Scan for the cell matching the given text and deliver its (x, y) coordinate at center. 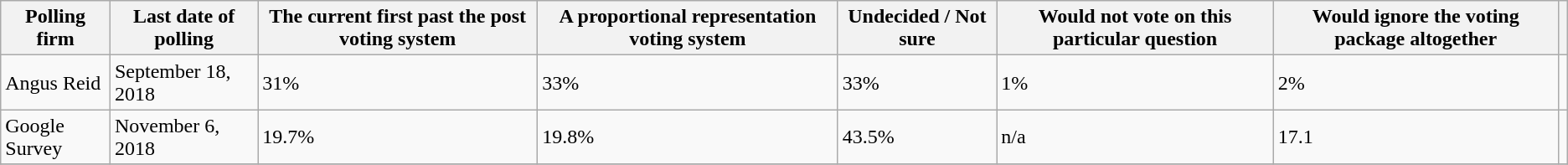
Would not vote on this particular question (1136, 28)
43.5% (917, 137)
Would ignore the voting package altogether (1416, 28)
n/a (1136, 137)
31% (398, 82)
19.7% (398, 137)
Undecided / Not sure (917, 28)
A proportional representation voting system (688, 28)
Google Survey (55, 137)
September 18, 2018 (183, 82)
19.8% (688, 137)
2% (1416, 82)
17.1 (1416, 137)
1% (1136, 82)
November 6, 2018 (183, 137)
Angus Reid (55, 82)
Polling firm (55, 28)
Last date of polling (183, 28)
The current first past the post voting system (398, 28)
